Search for the cell housing the specified text and yield its (X, Y) center coordinate. 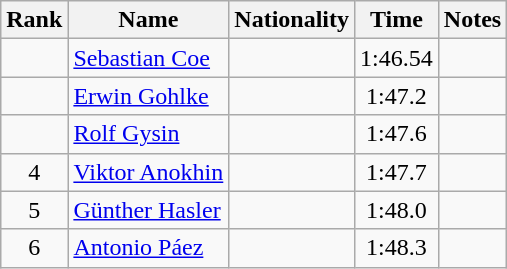
1:47.6 (397, 134)
Name (148, 20)
1:47.7 (397, 172)
Time (397, 20)
5 (34, 210)
4 (34, 172)
Viktor Anokhin (148, 172)
6 (34, 248)
1:48.3 (397, 248)
1:48.0 (397, 210)
Antonio Páez (148, 248)
Notes (472, 20)
Nationality (292, 20)
1:47.2 (397, 96)
Erwin Gohlke (148, 96)
Sebastian Coe (148, 58)
Rolf Gysin (148, 134)
1:46.54 (397, 58)
Rank (34, 20)
Günther Hasler (148, 210)
